Locate the cell with the specified text and output its (x, y) center coordinate. 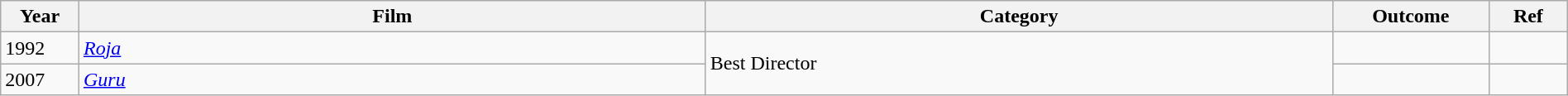
Outcome (1411, 17)
Guru (392, 79)
Best Director (1019, 64)
Roja (392, 48)
Film (392, 17)
1992 (40, 48)
2007 (40, 79)
Ref (1528, 17)
Category (1019, 17)
Year (40, 17)
